Capture the cell that displays the provided text and extract its [x, y] central coordinate. 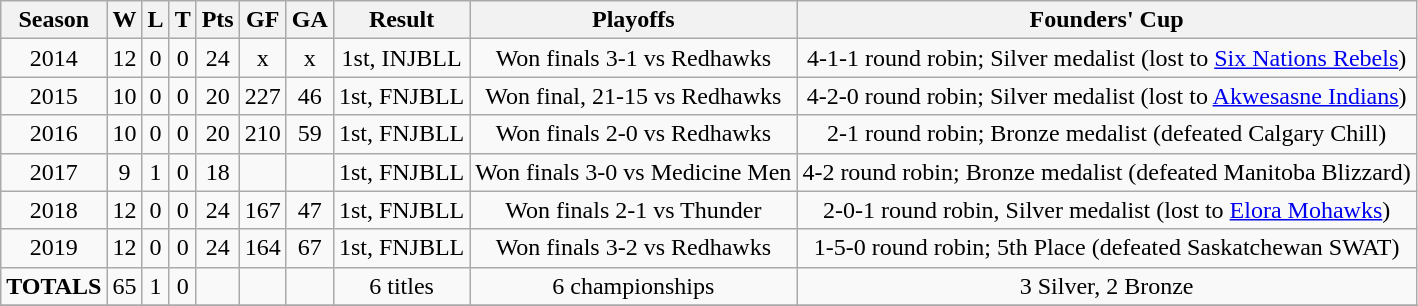
167 [262, 210]
227 [262, 96]
4-1-1 round robin; Silver medalist (lost to Six Nations Rebels) [1107, 58]
67 [310, 248]
Won finals 3-0 vs Medicine Men [634, 172]
TOTALS [54, 286]
Won finals 3-1 vs Redhawks [634, 58]
2-0-1 round robin, Silver medalist (lost to Elora Mohawks) [1107, 210]
2018 [54, 210]
4-2 round robin; Bronze medalist (defeated Manitoba Blizzard) [1107, 172]
46 [310, 96]
Won finals 2-0 vs Redhawks [634, 134]
GF [262, 20]
164 [262, 248]
2015 [54, 96]
Founders' Cup [1107, 20]
W [124, 20]
1-5-0 round robin; 5th Place (defeated Saskatchewan SWAT) [1107, 248]
Won final, 21-15 vs Redhawks [634, 96]
2017 [54, 172]
6 championships [634, 286]
210 [262, 134]
3 Silver, 2 Bronze [1107, 286]
47 [310, 210]
4-2-0 round robin; Silver medalist (lost to Akwesasne Indians) [1107, 96]
6 titles [401, 286]
65 [124, 286]
2016 [54, 134]
2019 [54, 248]
Won finals 3-2 vs Redhawks [634, 248]
GA [310, 20]
Result [401, 20]
1st, INJBLL [401, 58]
2014 [54, 58]
T [182, 20]
Season [54, 20]
9 [124, 172]
Playoffs [634, 20]
Pts [218, 20]
2-1 round robin; Bronze medalist (defeated Calgary Chill) [1107, 134]
L [156, 20]
18 [218, 172]
Won finals 2-1 vs Thunder [634, 210]
59 [310, 134]
